Pinpoint the cell where the given text exists, returning its [x, y] midpoint coordinate. 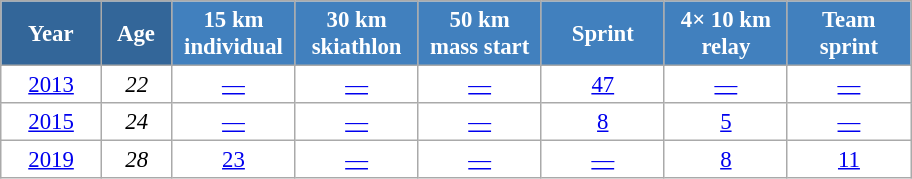
47 [602, 85]
Team sprint [848, 34]
4× 10 km relay [726, 34]
30 km skiathlon [356, 34]
2013 [52, 85]
23 [234, 160]
5 [726, 122]
Age [136, 34]
Year [52, 34]
Sprint [602, 34]
2015 [52, 122]
24 [136, 122]
2019 [52, 160]
15 km individual [234, 34]
50 km mass start [480, 34]
28 [136, 160]
22 [136, 85]
11 [848, 160]
